Provide the (X, Y) coordinate of the cell's center where the given text is located.  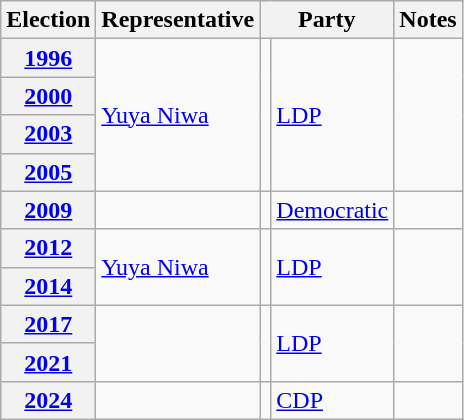
Representative (178, 20)
2017 (48, 324)
2012 (48, 248)
2005 (48, 172)
Party (327, 20)
2021 (48, 362)
CDP (332, 400)
2009 (48, 210)
2003 (48, 134)
Democratic (332, 210)
2014 (48, 286)
1996 (48, 58)
2000 (48, 96)
Notes (428, 20)
2024 (48, 400)
Election (48, 20)
